Find where the given text appears and provide that cell's center as [X, Y] coordinate. 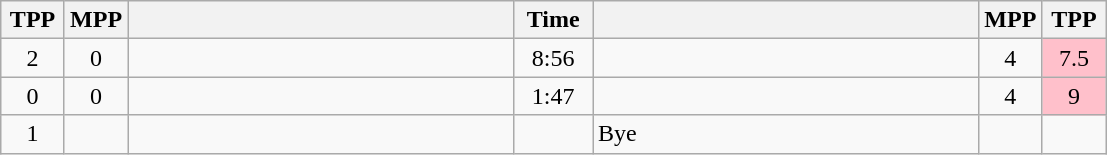
Time [554, 20]
1 [33, 134]
2 [33, 58]
1:47 [554, 96]
9 [1074, 96]
7.5 [1074, 58]
8:56 [554, 58]
Bye [785, 134]
